Locate the cell with the specified text and output its [X, Y] center coordinate. 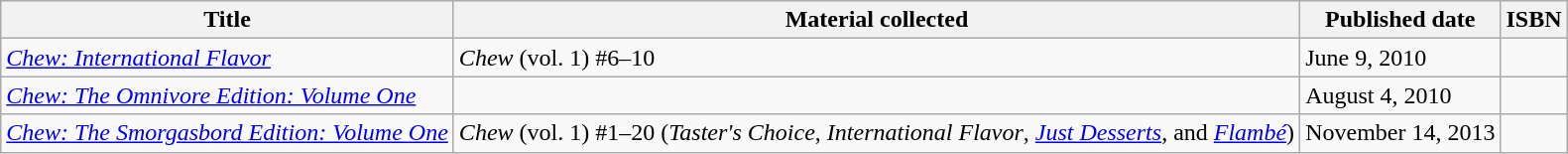
August 4, 2010 [1400, 95]
Chew (vol. 1) #6–10 [877, 58]
ISBN [1533, 20]
Chew: The Smorgasbord Edition: Volume One [228, 133]
Chew: International Flavor [228, 58]
November 14, 2013 [1400, 133]
Chew (vol. 1) #1–20 (Taster's Choice, International Flavor, Just Desserts, and Flambé) [877, 133]
Title [228, 20]
June 9, 2010 [1400, 58]
Chew: The Omnivore Edition: Volume One [228, 95]
Material collected [877, 20]
Published date [1400, 20]
